Find where the given text appears and provide that cell's center as [X, Y] coordinate. 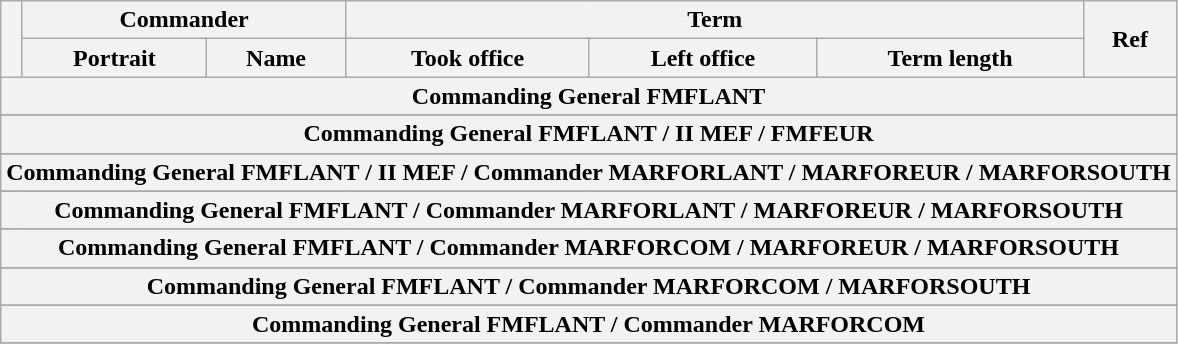
Commander [184, 20]
Name [276, 58]
Term length [950, 58]
Ref [1130, 39]
Commanding General FMFLANT / Commander MARFORLANT / MARFOREUR / MARFORSOUTH [588, 210]
Commanding General FMFLANT / II MEF / Commander MARFORLANT / MARFOREUR / MARFORSOUTH [588, 172]
Term [715, 20]
Took office [468, 58]
Left office [702, 58]
Commanding General FMFLANT / Commander MARFORCOM [588, 324]
Commanding General FMFLANT / II MEF / FMFEUR [588, 134]
Commanding General FMFLANT [588, 96]
Commanding General FMFLANT / Commander MARFORCOM / MARFOREUR / MARFORSOUTH [588, 248]
Commanding General FMFLANT / Commander MARFORCOM / MARFORSOUTH [588, 286]
Portrait [114, 58]
